Return (X, Y) of the center of cell containing provided text 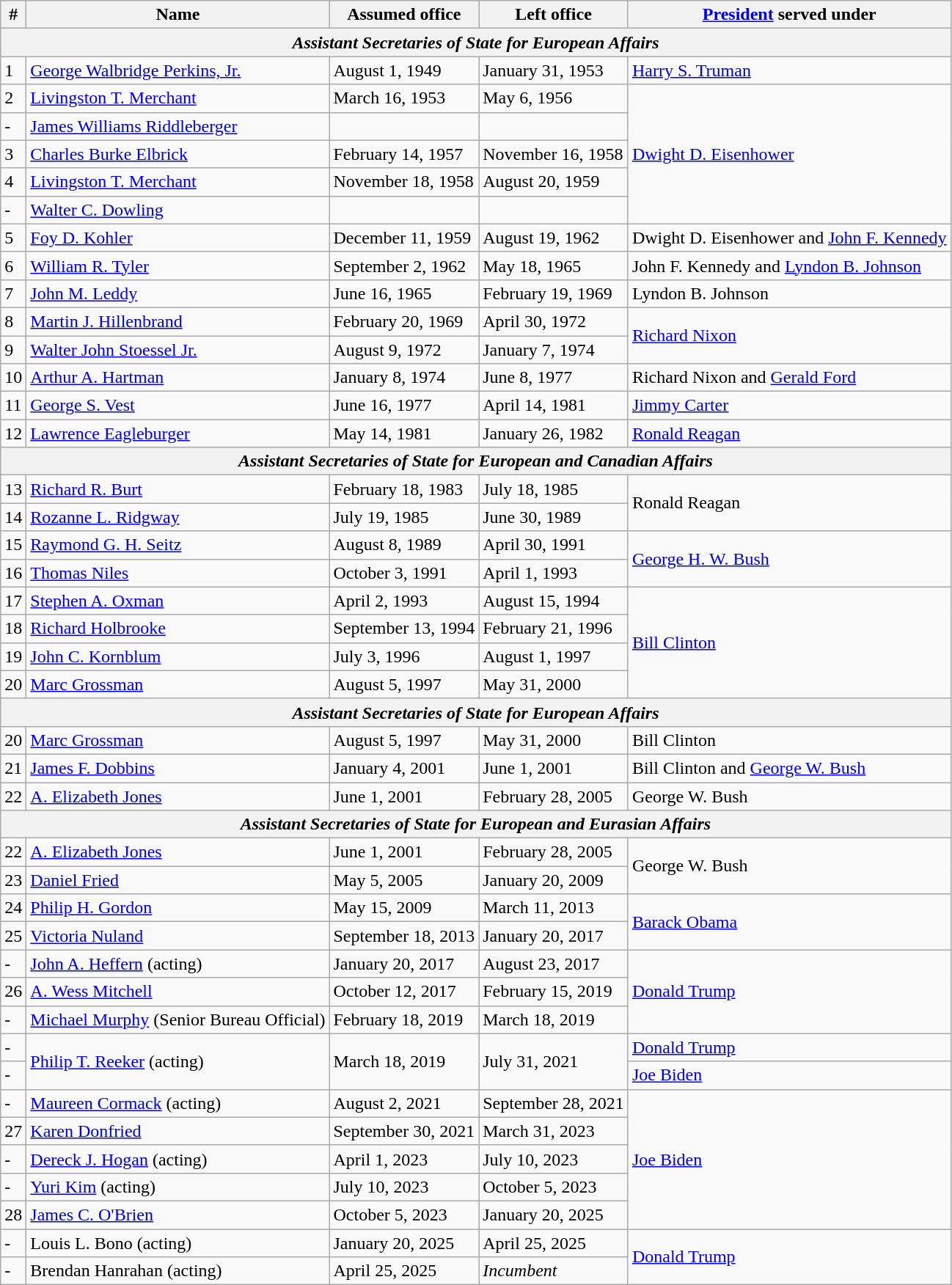
February 18, 1983 (404, 489)
September 30, 2021 (404, 1131)
# (13, 15)
September 18, 2013 (404, 936)
Dwight D. Eisenhower and John F. Kennedy (789, 238)
June 30, 1989 (554, 517)
Karen Donfried (177, 1131)
August 20, 1959 (554, 182)
Left office (554, 15)
Thomas Niles (177, 573)
April 1, 2023 (404, 1159)
Arthur A. Hartman (177, 378)
Richard Nixon and Gerald Ford (789, 378)
March 16, 1953 (404, 98)
Foy D. Kohler (177, 238)
10 (13, 378)
August 2, 2021 (404, 1103)
Louis L. Bono (acting) (177, 1243)
September 28, 2021 (554, 1103)
Daniel Fried (177, 880)
George S. Vest (177, 406)
Assistant Secretaries of State for European and Canadian Affairs (475, 461)
April 14, 1981 (554, 406)
January 8, 1974 (404, 378)
December 11, 1959 (404, 238)
Michael Murphy (Senior Bureau Official) (177, 1019)
President served under (789, 15)
6 (13, 266)
Maureen Cormack (acting) (177, 1103)
September 2, 1962 (404, 266)
February 21, 1996 (554, 629)
26 (13, 992)
April 1, 1993 (554, 573)
Richard R. Burt (177, 489)
July 19, 1985 (404, 517)
May 14, 1981 (404, 433)
27 (13, 1131)
August 9, 1972 (404, 350)
28 (13, 1215)
11 (13, 406)
21 (13, 768)
April 30, 1972 (554, 321)
25 (13, 936)
Richard Nixon (789, 335)
23 (13, 880)
February 18, 2019 (404, 1019)
John A. Heffern (acting) (177, 964)
June 16, 1965 (404, 293)
Lyndon B. Johnson (789, 293)
Martin J. Hillenbrand (177, 321)
August 23, 2017 (554, 964)
January 26, 1982 (554, 433)
James C. O'Brien (177, 1215)
George H. W. Bush (789, 559)
Jimmy Carter (789, 406)
A. Wess Mitchell (177, 992)
24 (13, 908)
Walter John Stoessel Jr. (177, 350)
June 16, 1977 (404, 406)
May 5, 2005 (404, 880)
January 4, 2001 (404, 768)
James F. Dobbins (177, 768)
William R. Tyler (177, 266)
February 20, 1969 (404, 321)
4 (13, 182)
Barack Obama (789, 922)
August 15, 1994 (554, 601)
12 (13, 433)
January 31, 1953 (554, 70)
John F. Kennedy and Lyndon B. Johnson (789, 266)
James Williams Riddleberger (177, 126)
Richard Holbrooke (177, 629)
March 11, 2013 (554, 908)
April 2, 1993 (404, 601)
Philip H. Gordon (177, 908)
Stephen A. Oxman (177, 601)
9 (13, 350)
February 15, 2019 (554, 992)
3 (13, 154)
15 (13, 545)
June 8, 1977 (554, 378)
George Walbridge Perkins, Jr. (177, 70)
May 18, 1965 (554, 266)
2 (13, 98)
August 8, 1989 (404, 545)
19 (13, 656)
Lawrence Eagleburger (177, 433)
Walter C. Dowling (177, 210)
Brendan Hanrahan (acting) (177, 1271)
Bill Clinton and George W. Bush (789, 768)
8 (13, 321)
November 18, 1958 (404, 182)
18 (13, 629)
13 (13, 489)
Rozanne L. Ridgway (177, 517)
October 3, 1991 (404, 573)
Assistant Secretaries of State for European and Eurasian Affairs (475, 824)
Incumbent (554, 1271)
14 (13, 517)
February 19, 1969 (554, 293)
Victoria Nuland (177, 936)
September 13, 1994 (404, 629)
1 (13, 70)
May 15, 2009 (404, 908)
Raymond G. H. Seitz (177, 545)
August 1, 1949 (404, 70)
Harry S. Truman (789, 70)
January 20, 2009 (554, 880)
17 (13, 601)
16 (13, 573)
Dereck J. Hogan (acting) (177, 1159)
July 31, 2021 (554, 1061)
January 7, 1974 (554, 350)
November 16, 1958 (554, 154)
May 6, 1956 (554, 98)
July 3, 1996 (404, 656)
Assumed office (404, 15)
John C. Kornblum (177, 656)
John M. Leddy (177, 293)
August 19, 1962 (554, 238)
Charles Burke Elbrick (177, 154)
April 30, 1991 (554, 545)
5 (13, 238)
March 31, 2023 (554, 1131)
7 (13, 293)
February 14, 1957 (404, 154)
Name (177, 15)
Yuri Kim (acting) (177, 1187)
Philip T. Reeker (acting) (177, 1061)
August 1, 1997 (554, 656)
October 12, 2017 (404, 992)
Dwight D. Eisenhower (789, 154)
July 18, 1985 (554, 489)
